Find where the given text appears and provide that cell's center as (x, y) coordinate. 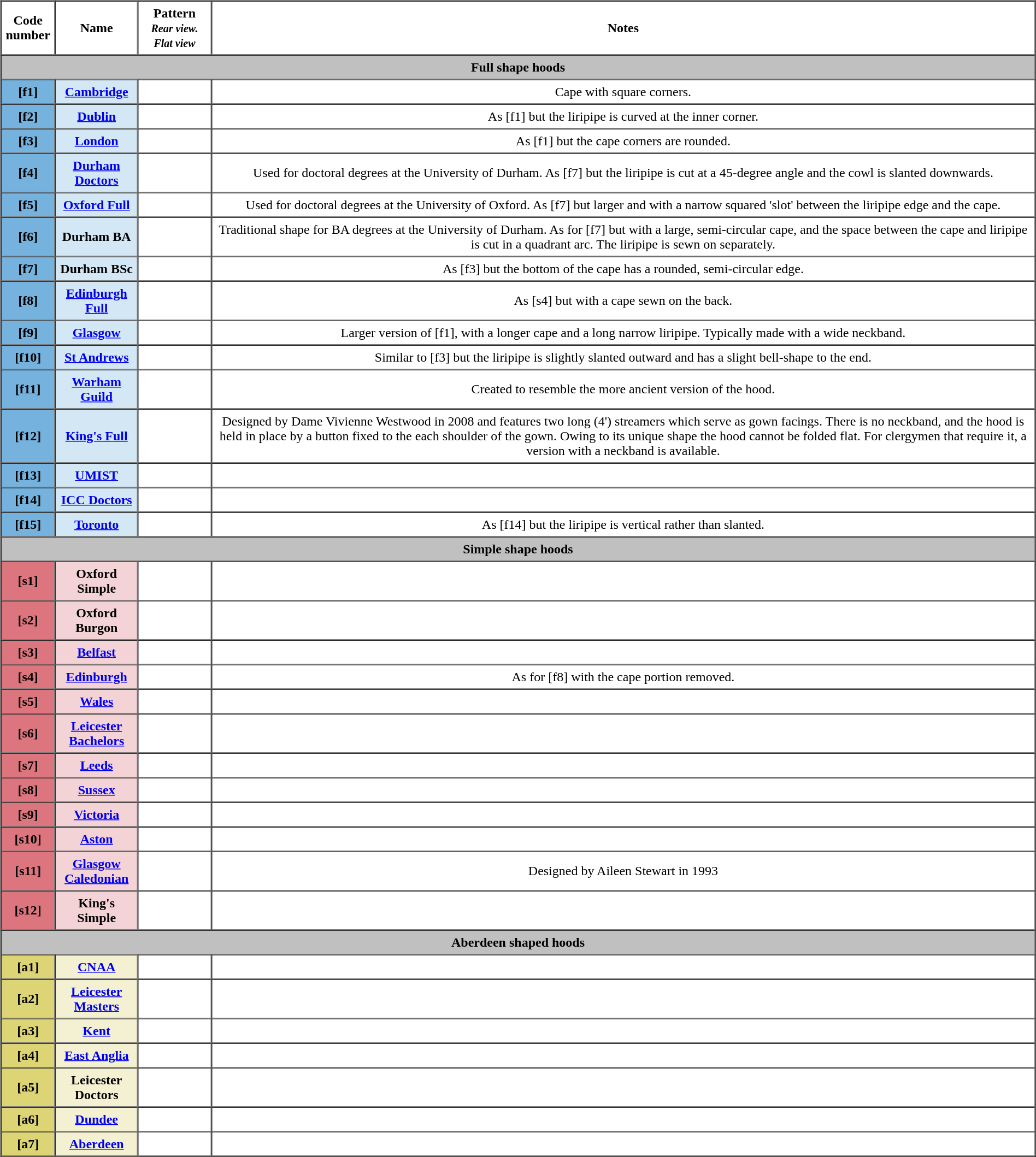
Belfast (97, 652)
Pattern Rear view. Flat view (175, 28)
Aston (97, 839)
Edinburgh (97, 676)
Victoria (97, 814)
As [f1] but the liripipe is curved at the inner corner. (623, 116)
As [s4] but with a cape sewn on the back. (623, 300)
[s5] (28, 701)
Glasgow Caledonian (97, 871)
[f10] (28, 357)
[f3] (28, 141)
CNAA (97, 967)
Oxford Full (97, 204)
[a4] (28, 1055)
Created to resemble the more ancient version of the hood. (623, 389)
As [f14] but the liripipe is vertical rather than slanted. (623, 524)
Aberdeen shaped hoods (518, 942)
[f6] (28, 237)
Sussex (97, 790)
As [f1] but the cape corners are rounded. (623, 141)
[s4] (28, 676)
[f8] (28, 300)
[s9] (28, 814)
[s1] (28, 581)
ICC Doctors (97, 499)
[f2] (28, 116)
Notes (623, 28)
Durham BSc (97, 269)
Oxford Simple (97, 581)
Cambridge (97, 92)
Wales (97, 701)
Used for doctoral degrees at the University of Oxford. As [f7] but larger and with a narrow squared 'slot' between the liripipe edge and the cape. (623, 204)
[f14] (28, 499)
Simple shape hoods (518, 548)
King's Full (97, 436)
[s12] (28, 910)
Code number (28, 28)
[a2] (28, 999)
[s7] (28, 765)
[s10] (28, 839)
Glasgow (97, 332)
[a5] (28, 1087)
St Andrews (97, 357)
[s2] (28, 621)
[f5] (28, 204)
Aberdeen (97, 1144)
[s6] (28, 733)
Toronto (97, 524)
Durham Doctors (97, 173)
Leicester Bachelors (97, 733)
Edinburgh Full (97, 300)
As [f3] but the bottom of the cape has a rounded, semi-circular edge. (623, 269)
Leicester Masters (97, 999)
[a1] (28, 967)
[f15] (28, 524)
[f7] (28, 269)
UMIST (97, 475)
Larger version of [f1], with a longer cape and a long narrow liripipe. Typically made with a wide neckband. (623, 332)
Name (97, 28)
[a7] (28, 1144)
Similar to [f3] but the liripipe is slightly slanted outward and has a slight bell-shape to the end. (623, 357)
Warham Guild (97, 389)
[f9] (28, 332)
[f1] (28, 92)
East Anglia (97, 1055)
[s11] (28, 871)
Leicester Doctors (97, 1087)
Dublin (97, 116)
King's Simple (97, 910)
Used for doctoral degrees at the University of Durham. As [f7] but the liripipe is cut at a 45-degree angle and the cowl is slanted downwards. (623, 173)
Leeds (97, 765)
Designed by Aileen Stewart in 1993 (623, 871)
[a6] (28, 1119)
As for [f8] with the cape portion removed. (623, 676)
Full shape hoods (518, 67)
London (97, 141)
[f4] (28, 173)
Durham BA (97, 237)
[s3] (28, 652)
Kent (97, 1030)
Oxford Burgon (97, 621)
[f12] (28, 436)
[f11] (28, 389)
[f13] (28, 475)
[s8] (28, 790)
[a3] (28, 1030)
Dundee (97, 1119)
Cape with square corners. (623, 92)
